Extract the (x, y) coordinate from the center of the cell holding the provided text.  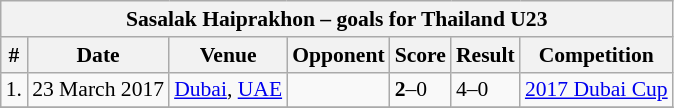
Score (420, 55)
Venue (228, 55)
4–0 (486, 90)
Competition (596, 55)
Result (486, 55)
Dubai, UAE (228, 90)
Date (98, 55)
1. (14, 90)
Opponent (338, 55)
Sasalak Haiprakhon – goals for Thailand U23 (337, 19)
23 March 2017 (98, 90)
2–0 (420, 90)
2017 Dubai Cup (596, 90)
# (14, 55)
